Extract the [X, Y] coordinate from the center of the cell holding the provided text.  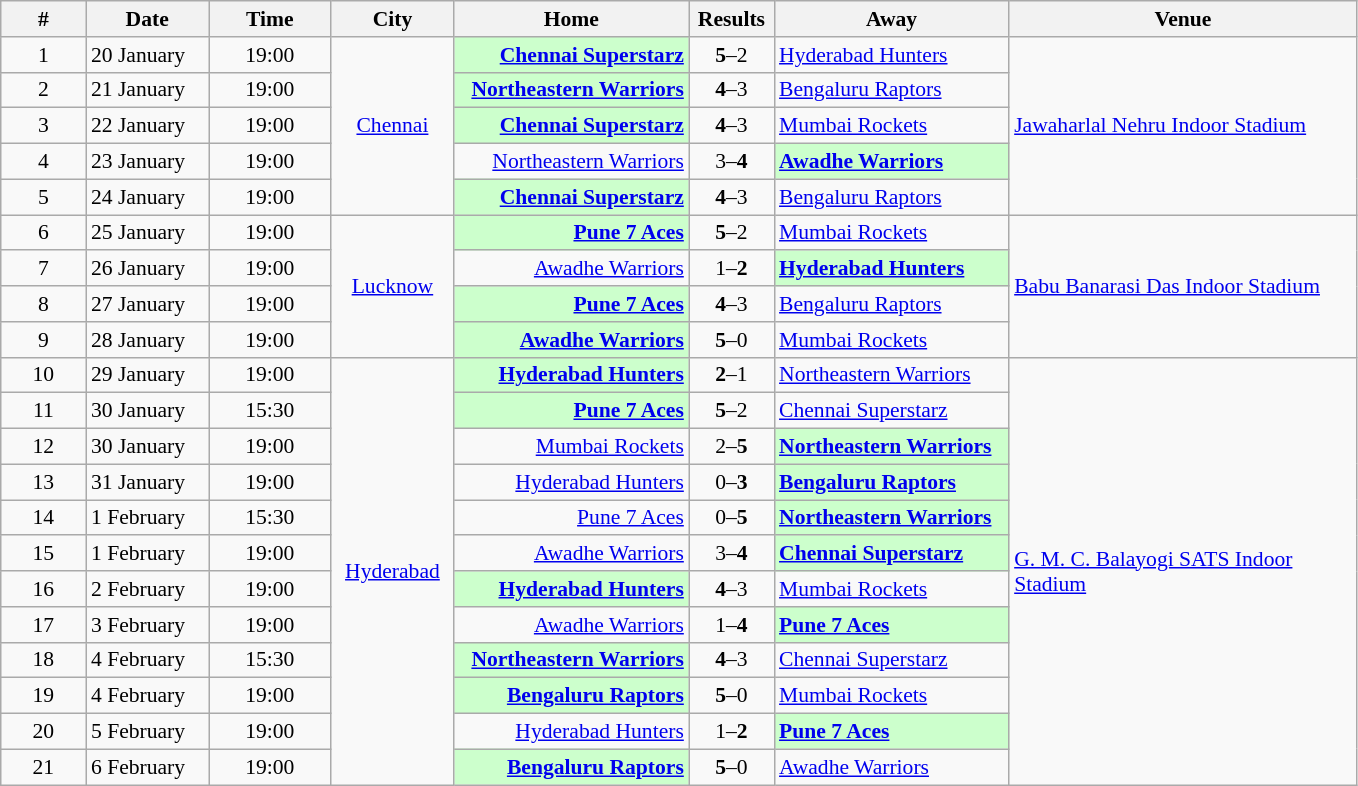
21 [44, 767]
4 [44, 162]
18 [44, 660]
20 January [148, 55]
8 [44, 304]
2 [44, 90]
Lucknow [392, 286]
3 [44, 126]
17 [44, 625]
25 January [148, 233]
Away [892, 19]
1 [44, 55]
15 [44, 554]
28 January [148, 340]
20 [44, 732]
6 [44, 233]
23 January [148, 162]
Home [572, 19]
5 [44, 197]
11 [44, 411]
31 January [148, 482]
Results [732, 19]
29 January [148, 375]
22 January [148, 126]
Time [270, 19]
Babu Banarasi Das Indoor Stadium [1183, 286]
City [392, 19]
G. M. C. Balayogi SATS Indoor Stadium [1183, 571]
2–1 [732, 375]
6 February [148, 767]
27 January [148, 304]
9 [44, 340]
0–5 [732, 518]
0–3 [732, 482]
21 January [148, 90]
12 [44, 447]
13 [44, 482]
2–5 [732, 447]
Date [148, 19]
19 [44, 696]
1–4 [732, 625]
# [44, 19]
26 January [148, 269]
Hyderabad [392, 571]
5 February [148, 732]
16 [44, 589]
2 February [148, 589]
Venue [1183, 19]
24 January [148, 197]
14 [44, 518]
Chennai [392, 126]
10 [44, 375]
7 [44, 269]
Jawaharlal Nehru Indoor Stadium [1183, 126]
3 February [148, 625]
